Capture the cell that displays the provided text and extract its (x, y) central coordinate. 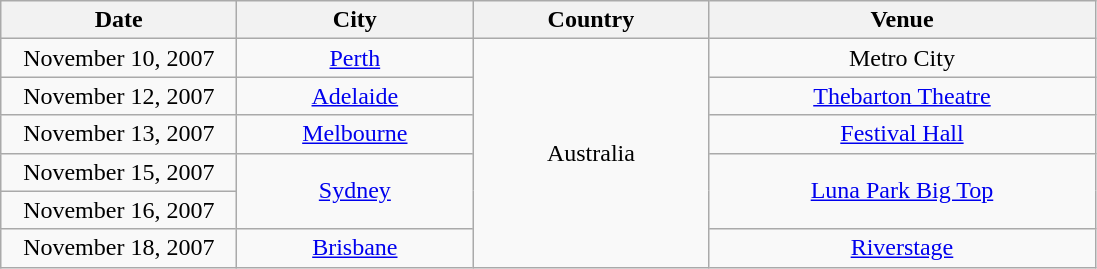
Adelaide (355, 96)
November 10, 2007 (119, 58)
Melbourne (355, 134)
Riverstage (902, 248)
Festival Hall (902, 134)
Date (119, 20)
Venue (902, 20)
November 15, 2007 (119, 172)
Brisbane (355, 248)
Perth (355, 58)
Sydney (355, 191)
Country (591, 20)
November 13, 2007 (119, 134)
November 12, 2007 (119, 96)
Thebarton Theatre (902, 96)
City (355, 20)
Metro City (902, 58)
Luna Park Big Top (902, 191)
November 16, 2007 (119, 210)
November 18, 2007 (119, 248)
Australia (591, 153)
